Detect which cell encompasses the target text, then output its [x, y] center coordinate. 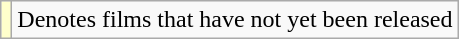
Denotes films that have not yet been released [235, 20]
